Locate the cell with the specified text and output its (X, Y) center coordinate. 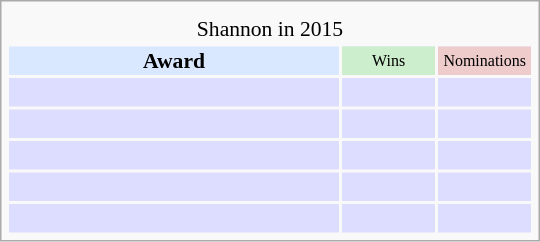
Wins (388, 60)
Shannon in 2015 (270, 29)
Award (174, 60)
Nominations (484, 60)
